Locate the cell with the specified text and output its (X, Y) center coordinate. 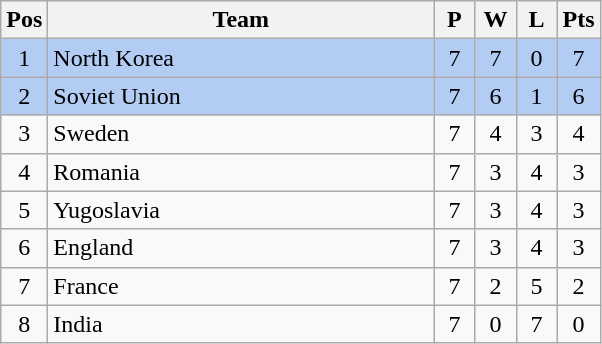
L (536, 20)
India (241, 324)
Soviet Union (241, 96)
Sweden (241, 134)
W (496, 20)
North Korea (241, 58)
Romania (241, 172)
8 (24, 324)
Pos (24, 20)
Team (241, 20)
France (241, 286)
England (241, 248)
P (454, 20)
Pts (578, 20)
Yugoslavia (241, 210)
